For the text-containing cell, return its midpoint in (X, Y) coordinate format. 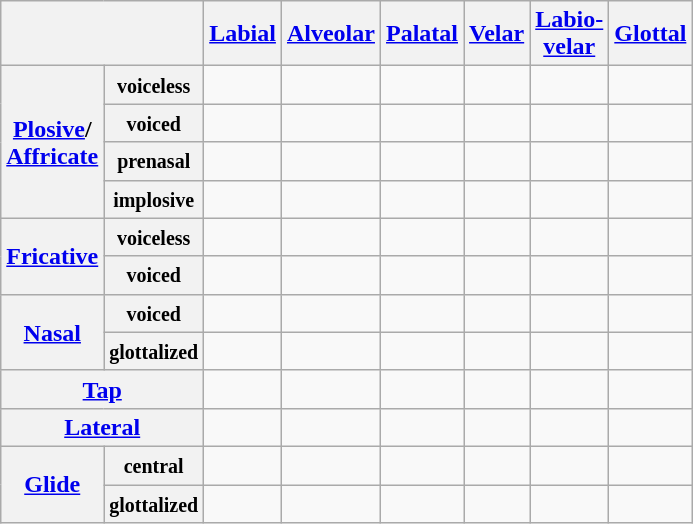
Labio-velar (570, 34)
Lateral (102, 427)
Labial (243, 34)
Glottal (650, 34)
central (154, 465)
Tap (102, 389)
Alveolar (330, 34)
Velar (497, 34)
Plosive/Affricate (52, 142)
Glide (52, 484)
Fricative (52, 256)
Palatal (422, 34)
prenasal (154, 161)
Nasal (52, 332)
implosive (154, 199)
